Output the (X, Y) coordinate of the center of the cell containing the given text.  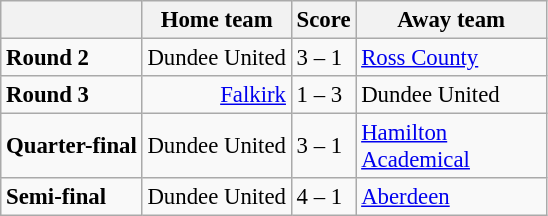
Aberdeen (452, 197)
Ross County (452, 58)
1 – 3 (324, 95)
Away team (452, 20)
Round 2 (72, 58)
Hamilton Academical (452, 146)
Round 3 (72, 95)
Semi-final (72, 197)
Falkirk (216, 95)
Score (324, 20)
4 – 1 (324, 197)
Quarter-final (72, 146)
Home team (216, 20)
